Pinpoint the cell where the given text exists, returning its [X, Y] midpoint coordinate. 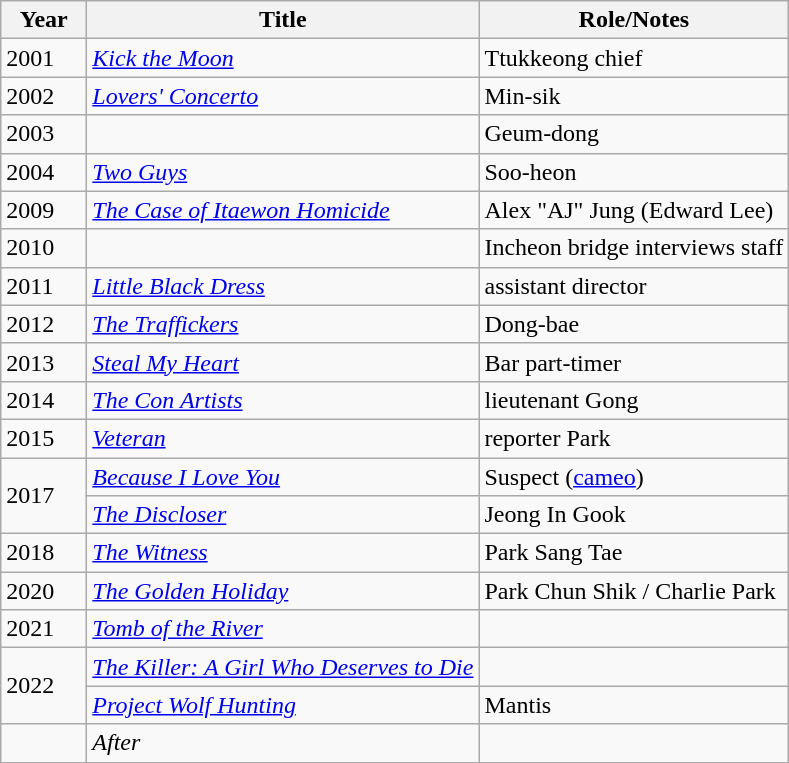
The Con Artists [283, 400]
Suspect (cameo) [634, 477]
lieutenant Gong [634, 400]
The Case of Itaewon Homicide [283, 210]
2021 [44, 629]
Soo-heon [634, 172]
Jeong In Gook [634, 515]
Park Chun Shik / Charlie Park [634, 591]
Two Guys [283, 172]
2022 [44, 686]
2018 [44, 553]
assistant director [634, 286]
2003 [44, 134]
Because I Love You [283, 477]
2013 [44, 362]
Title [283, 20]
Dong-bae [634, 324]
The Killer: A Girl Who Deserves to Die [283, 667]
Bar part-timer [634, 362]
Year [44, 20]
Mantis [634, 705]
Geum-dong [634, 134]
Steal My Heart [283, 362]
Tomb of the River [283, 629]
reporter Park [634, 438]
Ttukkeong chief [634, 58]
The Discloser [283, 515]
2011 [44, 286]
2020 [44, 591]
Role/Notes [634, 20]
Project Wolf Hunting [283, 705]
The Traffickers [283, 324]
Incheon bridge interviews staff [634, 248]
The Witness [283, 553]
2010 [44, 248]
Veteran [283, 438]
After [283, 743]
2002 [44, 96]
Park Sang Tae [634, 553]
Kick the Moon [283, 58]
2014 [44, 400]
2017 [44, 496]
2009 [44, 210]
Little Black Dress [283, 286]
The Golden Holiday [283, 591]
2012 [44, 324]
2001 [44, 58]
2015 [44, 438]
Lovers' Concerto [283, 96]
Min-sik [634, 96]
Alex "AJ" Jung (Edward Lee) [634, 210]
2004 [44, 172]
